Capture the cell that displays the provided text and extract its [X, Y] central coordinate. 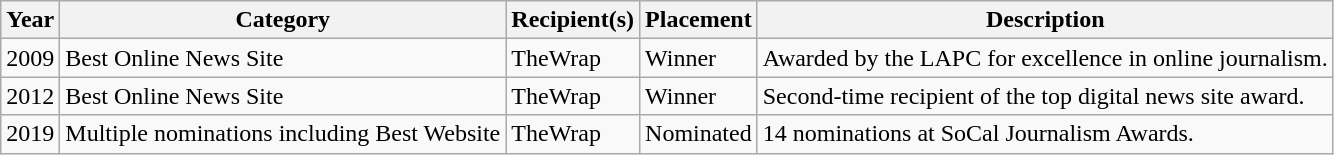
Recipient(s) [573, 20]
2012 [30, 96]
Multiple nominations including Best Website [283, 134]
Awarded by the LAPC for excellence in online journalism. [1045, 58]
Second-time recipient of the top digital news site award. [1045, 96]
Category [283, 20]
Description [1045, 20]
14 nominations at SoCal Journalism Awards. [1045, 134]
2009 [30, 58]
2019 [30, 134]
Year [30, 20]
Placement [699, 20]
Nominated [699, 134]
